Capture the cell that displays the provided text and extract its (x, y) central coordinate. 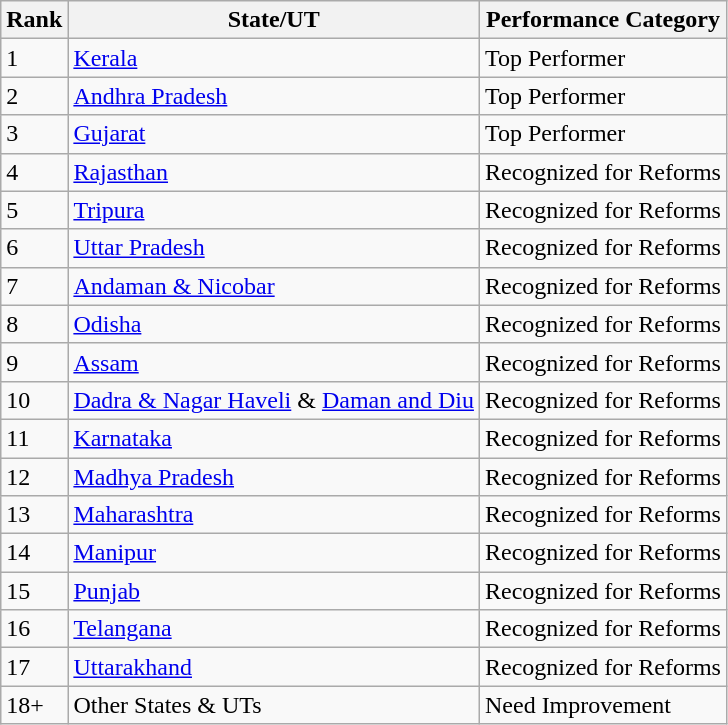
State/UT (274, 20)
Rank (34, 20)
Rajasthan (274, 172)
Performance Category (602, 20)
15 (34, 591)
Madhya Pradesh (274, 477)
Maharashtra (274, 515)
Uttarakhand (274, 667)
Tripura (274, 210)
Dadra & Nagar Haveli & Daman and Diu (274, 400)
2 (34, 96)
13 (34, 515)
Other States & UTs (274, 705)
Andaman & Nicobar (274, 286)
Kerala (274, 58)
Punjab (274, 591)
1 (34, 58)
Telangana (274, 629)
4 (34, 172)
Assam (274, 362)
17 (34, 667)
11 (34, 438)
16 (34, 629)
5 (34, 210)
18+ (34, 705)
Uttar Pradesh (274, 248)
Karnataka (274, 438)
Manipur (274, 553)
Odisha (274, 324)
Gujarat (274, 134)
7 (34, 286)
9 (34, 362)
3 (34, 134)
Need Improvement (602, 705)
8 (34, 324)
12 (34, 477)
14 (34, 553)
10 (34, 400)
6 (34, 248)
Andhra Pradesh (274, 96)
